Output the (X, Y) coordinate of the center of the cell containing the given text.  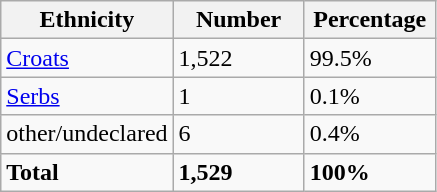
Ethnicity (87, 20)
Percentage (370, 20)
1,529 (238, 172)
Number (238, 20)
1,522 (238, 58)
other/undeclared (87, 134)
0.1% (370, 96)
1 (238, 96)
100% (370, 172)
Croats (87, 58)
Serbs (87, 96)
0.4% (370, 134)
Total (87, 172)
99.5% (370, 58)
6 (238, 134)
